Return (x, y) of the center of cell containing provided text 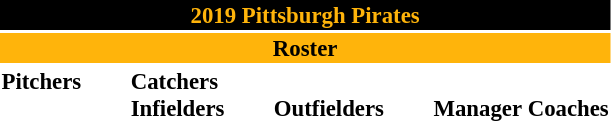
Roster (305, 48)
2019 Pittsburgh Pirates (305, 15)
